From the cell containing the given text, extract its center point as [x, y] coordinate. 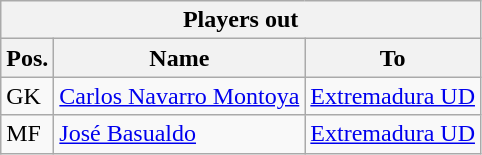
GK [28, 96]
Name [180, 58]
To [393, 58]
Pos. [28, 58]
Carlos Navarro Montoya [180, 96]
Players out [241, 20]
José Basualdo [180, 134]
MF [28, 134]
